For the text-containing cell, return its midpoint in [x, y] coordinate format. 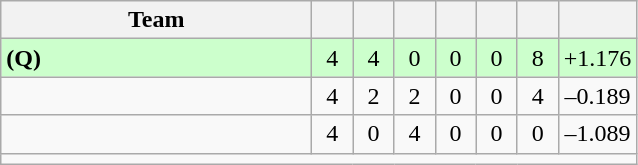
Team [156, 20]
+1.176 [598, 58]
8 [538, 58]
–1.089 [598, 134]
–0.189 [598, 96]
(Q) [156, 58]
